From the cell containing the given text, extract its center point as (X, Y) coordinate. 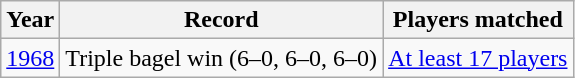
Record (222, 20)
Year (30, 20)
Triple bagel win (6–0, 6–0, 6–0) (222, 58)
1968 (30, 58)
Players matched (478, 20)
At least 17 players (478, 58)
